Pinpoint the cell where the given text exists, returning its [X, Y] midpoint coordinate. 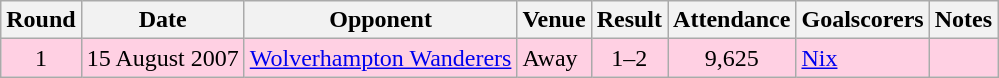
9,625 [732, 58]
Round [41, 20]
Date [162, 20]
Attendance [732, 20]
Goalscorers [862, 20]
Notes [963, 20]
Wolverhampton Wanderers [380, 58]
Venue [554, 20]
Opponent [380, 20]
1–2 [629, 58]
Result [629, 20]
15 August 2007 [162, 58]
Nix [862, 58]
Away [554, 58]
1 [41, 58]
